Search for the cell housing the specified text and yield its (X, Y) center coordinate. 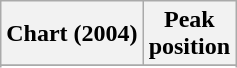
Peakposition (189, 34)
Chart (2004) (72, 34)
